Scan for the cell matching the given text and deliver its (x, y) coordinate at center. 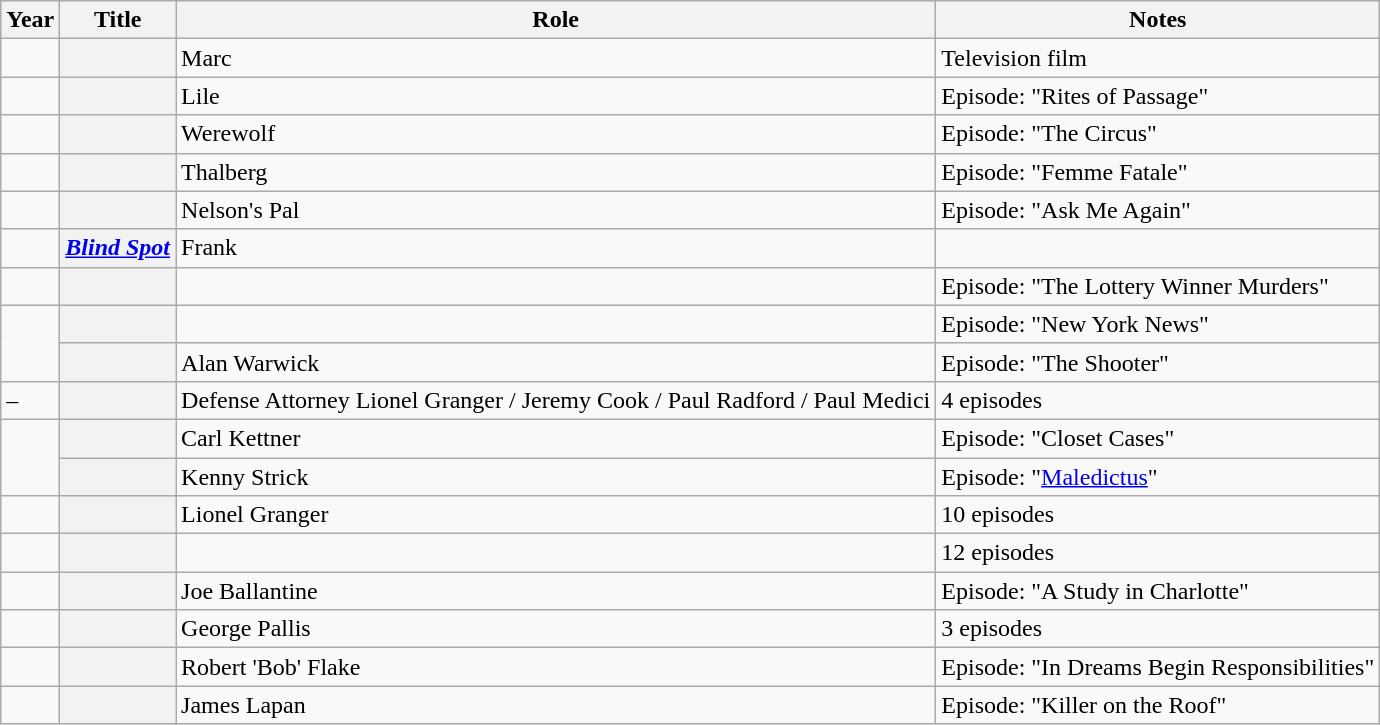
Carl Kettner (556, 438)
Alan Warwick (556, 362)
Thalberg (556, 172)
Episode: "Killer on the Roof" (1158, 705)
Kenny Strick (556, 477)
James Lapan (556, 705)
Defense Attorney Lionel Granger / Jeremy Cook / Paul Radford / Paul Medici (556, 400)
4 episodes (1158, 400)
Episode: "The Lottery Winner Murders" (1158, 286)
Notes (1158, 20)
George Pallis (556, 629)
Year (30, 20)
Title (118, 20)
Lile (556, 96)
Episode: "A Study in Charlotte" (1158, 591)
Episode: "Rites of Passage" (1158, 96)
Episode: "In Dreams Begin Responsibilities" (1158, 667)
Werewolf (556, 134)
3 episodes (1158, 629)
Nelson's Pal (556, 210)
Episode: "The Circus" (1158, 134)
Role (556, 20)
10 episodes (1158, 515)
Joe Ballantine (556, 591)
Blind Spot (118, 248)
Marc (556, 58)
Robert 'Bob' Flake (556, 667)
Episode: "Ask Me Again" (1158, 210)
Episode: "Maledictus" (1158, 477)
Episode: "Femme Fatale" (1158, 172)
Episode: "The Shooter" (1158, 362)
Frank (556, 248)
12 episodes (1158, 553)
Lionel Granger (556, 515)
Television film (1158, 58)
Episode: "New York News" (1158, 324)
Episode: "Closet Cases" (1158, 438)
– (30, 400)
